Provide the (X, Y) coordinate of the cell's center where the given text is located.  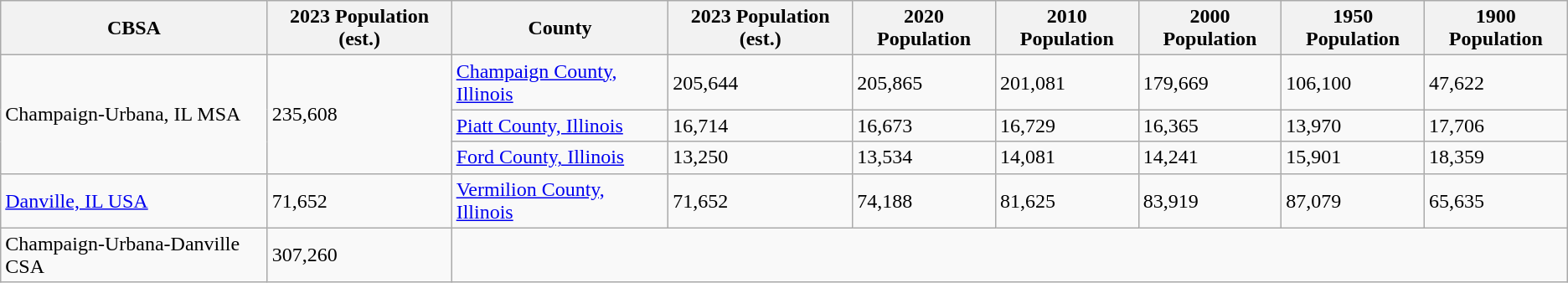
CBSA (134, 28)
16,365 (1210, 126)
13,970 (1354, 126)
1900 Population (1496, 28)
179,669 (1210, 82)
County (560, 28)
15,901 (1354, 157)
1950 Population (1354, 28)
2010 Population (1067, 28)
235,608 (359, 114)
Piatt County, Illinois (560, 126)
14,081 (1067, 157)
14,241 (1210, 157)
83,919 (1210, 201)
Champaign County, Illinois (560, 82)
17,706 (1496, 126)
81,625 (1067, 201)
13,250 (761, 157)
16,673 (925, 126)
13,534 (925, 157)
74,188 (925, 201)
Danville, IL USA (134, 201)
Champaign-Urbana, IL MSA (134, 114)
Ford County, Illinois (560, 157)
Vermilion County, Illinois (560, 201)
205,865 (925, 82)
87,079 (1354, 201)
201,081 (1067, 82)
205,644 (761, 82)
2000 Population (1210, 28)
16,729 (1067, 126)
65,635 (1496, 201)
106,100 (1354, 82)
307,260 (359, 255)
Champaign-Urbana-Danville CSA (134, 255)
2020 Population (925, 28)
18,359 (1496, 157)
16,714 (761, 126)
47,622 (1496, 82)
